From the cell containing the given text, extract its center point as (X, Y) coordinate. 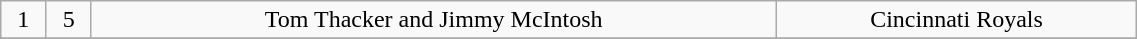
Tom Thacker and Jimmy McIntosh (434, 20)
5 (68, 20)
1 (24, 20)
Cincinnati Royals (956, 20)
